Pinpoint the cell where the given text exists, returning its (X, Y) midpoint coordinate. 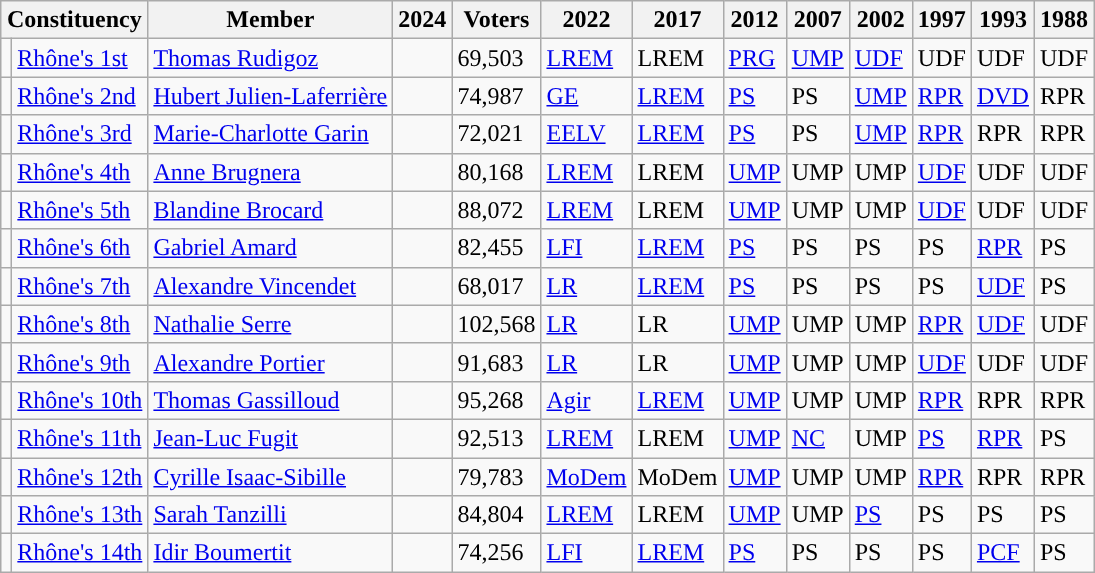
2002 (880, 20)
1997 (942, 20)
Idir Boumertit (270, 553)
Agir (586, 400)
Rhône's 3rd (80, 134)
Anne Brugnera (270, 172)
2017 (678, 20)
Rhône's 9th (80, 362)
Jean-Luc Fugit (270, 438)
GE (586, 96)
Alexandre Vincendet (270, 286)
2007 (818, 20)
69,503 (496, 58)
Gabriel Amard (270, 248)
74,256 (496, 553)
92,513 (496, 438)
88,072 (496, 210)
1988 (1064, 20)
95,268 (496, 400)
Rhône's 13th (80, 515)
74,987 (496, 96)
2022 (586, 20)
Rhône's 11th (80, 438)
Rhône's 8th (80, 324)
EELV (586, 134)
Constituency (74, 20)
PCF (1002, 553)
Thomas Gassilloud (270, 400)
Nathalie Serre (270, 324)
Rhône's 14th (80, 553)
80,168 (496, 172)
Rhône's 5th (80, 210)
Member (270, 20)
Rhône's 6th (80, 248)
Rhône's 2nd (80, 96)
Alexandre Portier (270, 362)
DVD (1002, 96)
102,568 (496, 324)
84,804 (496, 515)
2024 (422, 20)
Cyrille Isaac-Sibille (270, 477)
Rhône's 4th (80, 172)
PRG (754, 58)
2012 (754, 20)
82,455 (496, 248)
Rhône's 12th (80, 477)
68,017 (496, 286)
NC (818, 438)
1993 (1002, 20)
Blandine Brocard (270, 210)
Sarah Tanzilli (270, 515)
Rhône's 1st (80, 58)
Marie-Charlotte Garin (270, 134)
Hubert Julien-Laferrière (270, 96)
Rhône's 7th (80, 286)
Thomas Rudigoz (270, 58)
Rhône's 10th (80, 400)
Voters (496, 20)
72,021 (496, 134)
91,683 (496, 362)
79,783 (496, 477)
